Extract the (X, Y) coordinate from the center of the cell holding the provided text.  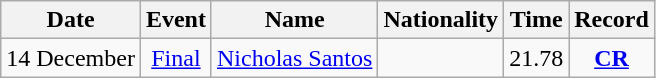
Record (612, 20)
Time (536, 20)
Event (176, 20)
CR (612, 58)
Name (294, 20)
Nicholas Santos (294, 58)
Final (176, 58)
Nationality (441, 20)
21.78 (536, 58)
14 December (71, 58)
Date (71, 20)
